Return the (X, Y) coordinate for the center point of the cell that contains the specified text.  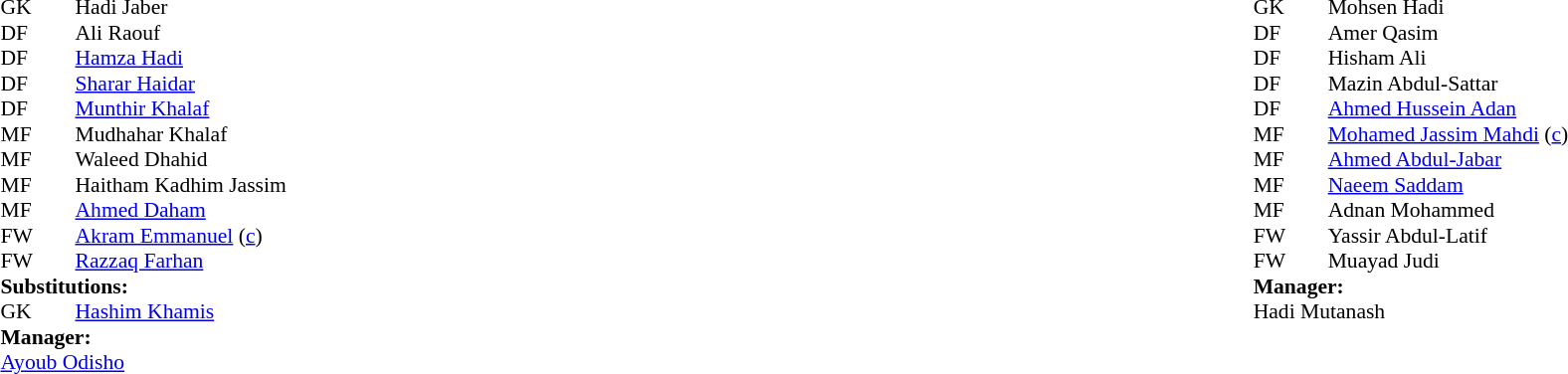
Munthir Khalaf (181, 108)
Waleed Dhahid (181, 160)
Ahmed Daham (181, 210)
GK (19, 311)
Manager: (143, 337)
Sharar Haidar (181, 84)
Razzaq Farhan (181, 262)
Hamza Hadi (181, 59)
Hashim Khamis (181, 311)
Mudhahar Khalaf (181, 134)
Substitutions: (143, 286)
Akram Emmanuel (c) (181, 236)
Haitham Kadhim Jassim (181, 185)
Ali Raouf (181, 33)
